Provide the (X, Y) coordinate of the cell's center where the given text is located.  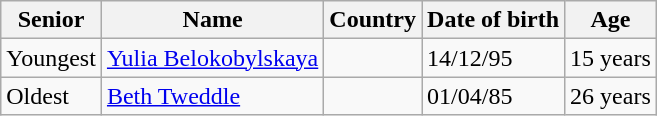
01/04/85 (494, 96)
Youngest (52, 58)
14/12/95 (494, 58)
Yulia Belokobylskaya (212, 58)
Name (212, 20)
Senior (52, 20)
Beth Tweddle (212, 96)
Oldest (52, 96)
15 years (611, 58)
Age (611, 20)
26 years (611, 96)
Country (373, 20)
Date of birth (494, 20)
